Locate the cell with the specified text and output its [X, Y] center coordinate. 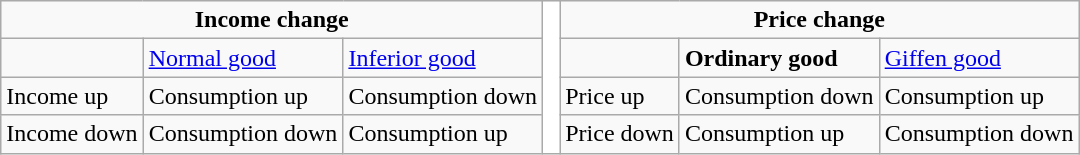
Price change [820, 20]
Inferior good [443, 58]
Normal good [243, 58]
Price up [620, 96]
Giffen good [979, 58]
Income up [72, 96]
Income down [72, 134]
Income change [272, 20]
Ordinary good [779, 58]
Price down [620, 134]
